Identify which cell holds the provided text, then report its [X, Y] central coordinate. 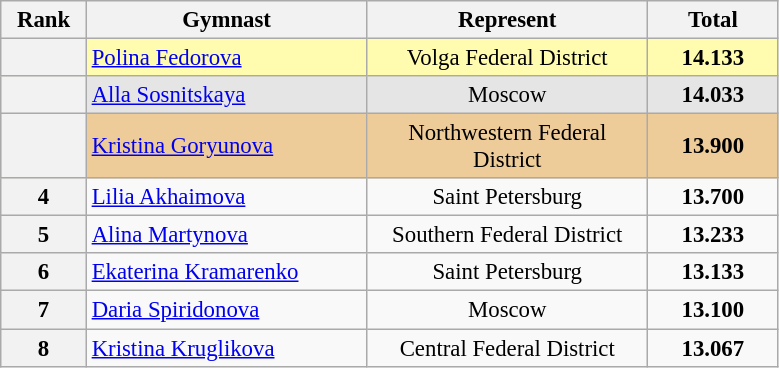
14.033 [714, 95]
Gymnast [226, 20]
13.067 [714, 348]
Volga Federal District [508, 58]
Lilia Akhaimova [226, 197]
6 [44, 273]
Kristina Goryunova [226, 146]
13.100 [714, 310]
Kristina Kruglikova [226, 348]
Northwestern Federal District [508, 146]
4 [44, 197]
13.233 [714, 235]
13.700 [714, 197]
Rank [44, 20]
13.900 [714, 146]
Alla Sosnitskaya [226, 95]
8 [44, 348]
Ekaterina Kramarenko [226, 273]
Daria Spiridonova [226, 310]
Polina Fedorova [226, 58]
14.133 [714, 58]
13.133 [714, 273]
Total [714, 20]
Southern Federal District [508, 235]
7 [44, 310]
Central Federal District [508, 348]
5 [44, 235]
Represent [508, 20]
Alina Martynova [226, 235]
